Detect which cell encompasses the target text, then output its (x, y) center coordinate. 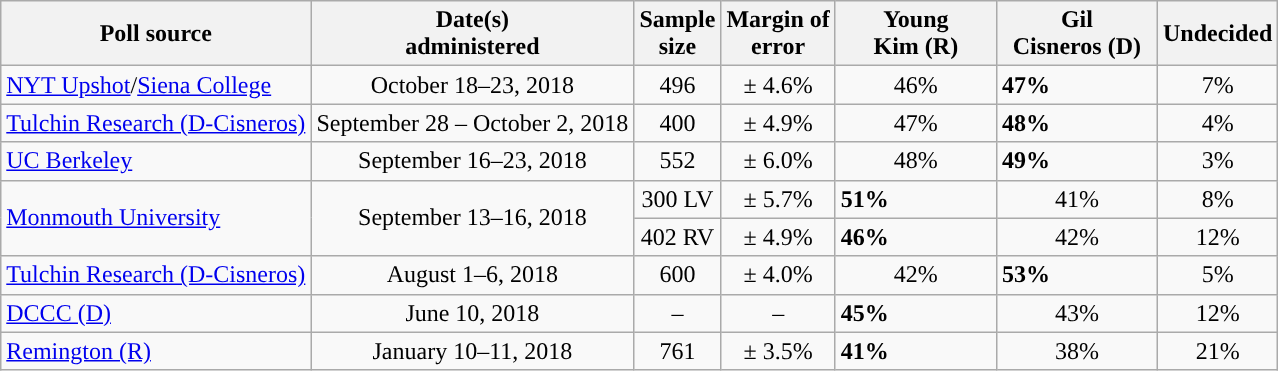
GilCisneros (D) (1076, 34)
August 1–6, 2018 (472, 275)
Margin oferror (778, 34)
September 16–23, 2018 (472, 161)
DCCC (D) (156, 313)
January 10–11, 2018 (472, 351)
UC Berkeley (156, 161)
Remington (R) (156, 351)
September 28 – October 2, 2018 (472, 123)
7% (1217, 85)
Samplesize (678, 34)
4% (1217, 123)
NYT Upshot/Siena College (156, 85)
496 (678, 85)
49% (1076, 161)
Poll source (156, 34)
October 18–23, 2018 (472, 85)
± 3.5% (778, 351)
3% (1217, 161)
400 (678, 123)
± 4.0% (778, 275)
8% (1217, 199)
51% (916, 199)
Date(s)administered (472, 34)
± 4.6% (778, 85)
± 5.7% (778, 199)
761 (678, 351)
552 (678, 161)
43% (1076, 313)
Monmouth University (156, 218)
Undecided (1217, 34)
38% (1076, 351)
September 13–16, 2018 (472, 218)
21% (1217, 351)
300 LV (678, 199)
± 6.0% (778, 161)
YoungKim (R) (916, 34)
45% (916, 313)
53% (1076, 275)
June 10, 2018 (472, 313)
402 RV (678, 237)
600 (678, 275)
5% (1217, 275)
